For the text-containing cell, return its midpoint in (X, Y) coordinate format. 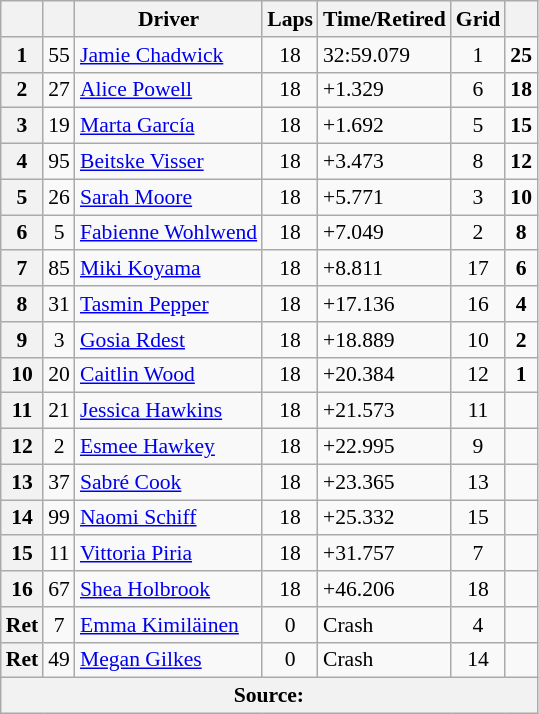
Vittoria Piria (168, 554)
85 (59, 269)
+5.771 (384, 197)
26 (59, 197)
Source: (269, 696)
37 (59, 482)
27 (59, 90)
+17.136 (384, 304)
Marta García (168, 126)
+22.995 (384, 447)
55 (59, 55)
+8.811 (384, 269)
31 (59, 304)
+3.473 (384, 162)
Beitske Visser (168, 162)
67 (59, 589)
21 (59, 411)
Fabienne Wohlwend (168, 233)
+25.332 (384, 518)
Naomi Schiff (168, 518)
Time/Retired (384, 19)
Esmee Hawkey (168, 447)
Grid (478, 19)
Driver (168, 19)
+23.365 (384, 482)
Megan Gilkes (168, 660)
+31.757 (384, 554)
+46.206 (384, 589)
32:59.079 (384, 55)
25 (521, 55)
+1.692 (384, 126)
+20.384 (384, 375)
19 (59, 126)
Shea Holbrook (168, 589)
Caitlin Wood (168, 375)
+1.329 (384, 90)
Tasmin Pepper (168, 304)
49 (59, 660)
17 (478, 269)
Laps (290, 19)
Emma Kimiläinen (168, 625)
Alice Powell (168, 90)
Gosia Rdest (168, 340)
95 (59, 162)
Jessica Hawkins (168, 411)
Miki Koyama (168, 269)
Jamie Chadwick (168, 55)
+21.573 (384, 411)
+18.889 (384, 340)
99 (59, 518)
20 (59, 375)
Sarah Moore (168, 197)
Sabré Cook (168, 482)
+7.049 (384, 233)
